Determine the (X, Y) coordinate at the center of the cell enclosing the given text.  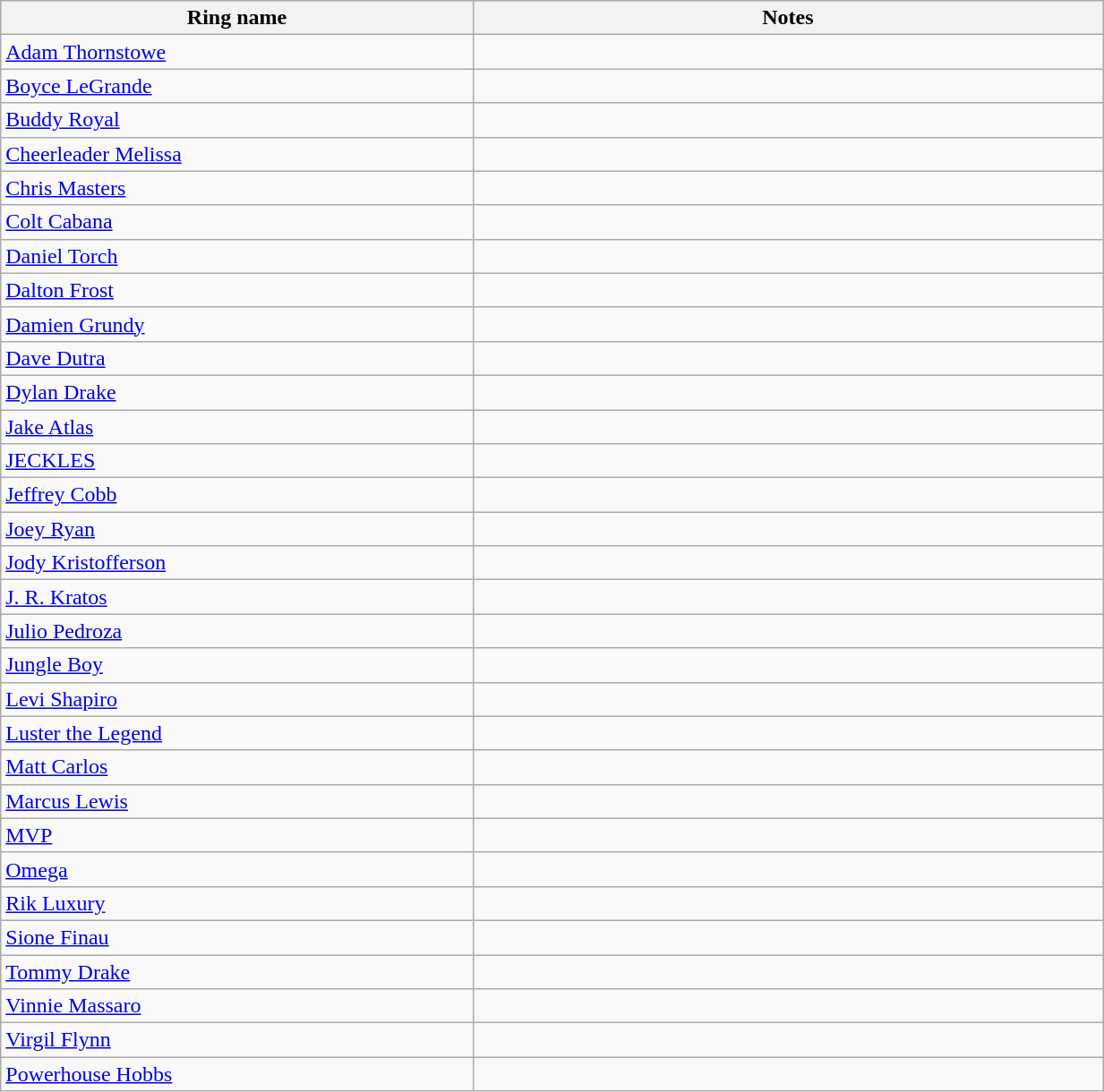
Virgil Flynn (237, 1040)
Joey Ryan (237, 529)
Jungle Boy (237, 665)
Julio Pedroza (237, 631)
MVP (237, 835)
Jody Kristofferson (237, 563)
Luster the Legend (237, 733)
Colt Cabana (237, 222)
Cheerleader Melissa (237, 154)
Dave Dutra (237, 358)
Adam Thornstowe (237, 52)
Chris Masters (237, 188)
J. R. Kratos (237, 597)
Jake Atlas (237, 427)
Matt Carlos (237, 767)
Vinnie Massaro (237, 1006)
Damien Grundy (237, 324)
Boyce LeGrande (237, 86)
Ring name (237, 18)
Jeffrey Cobb (237, 495)
Tommy Drake (237, 971)
Notes (788, 18)
Dalton Frost (237, 290)
Sione Finau (237, 937)
Powerhouse Hobbs (237, 1074)
Omega (237, 869)
Daniel Torch (237, 256)
Dylan Drake (237, 392)
Marcus Lewis (237, 801)
Rik Luxury (237, 903)
JECKLES (237, 461)
Buddy Royal (237, 120)
Levi Shapiro (237, 699)
